Identify which cell holds the provided text, then report its (X, Y) central coordinate. 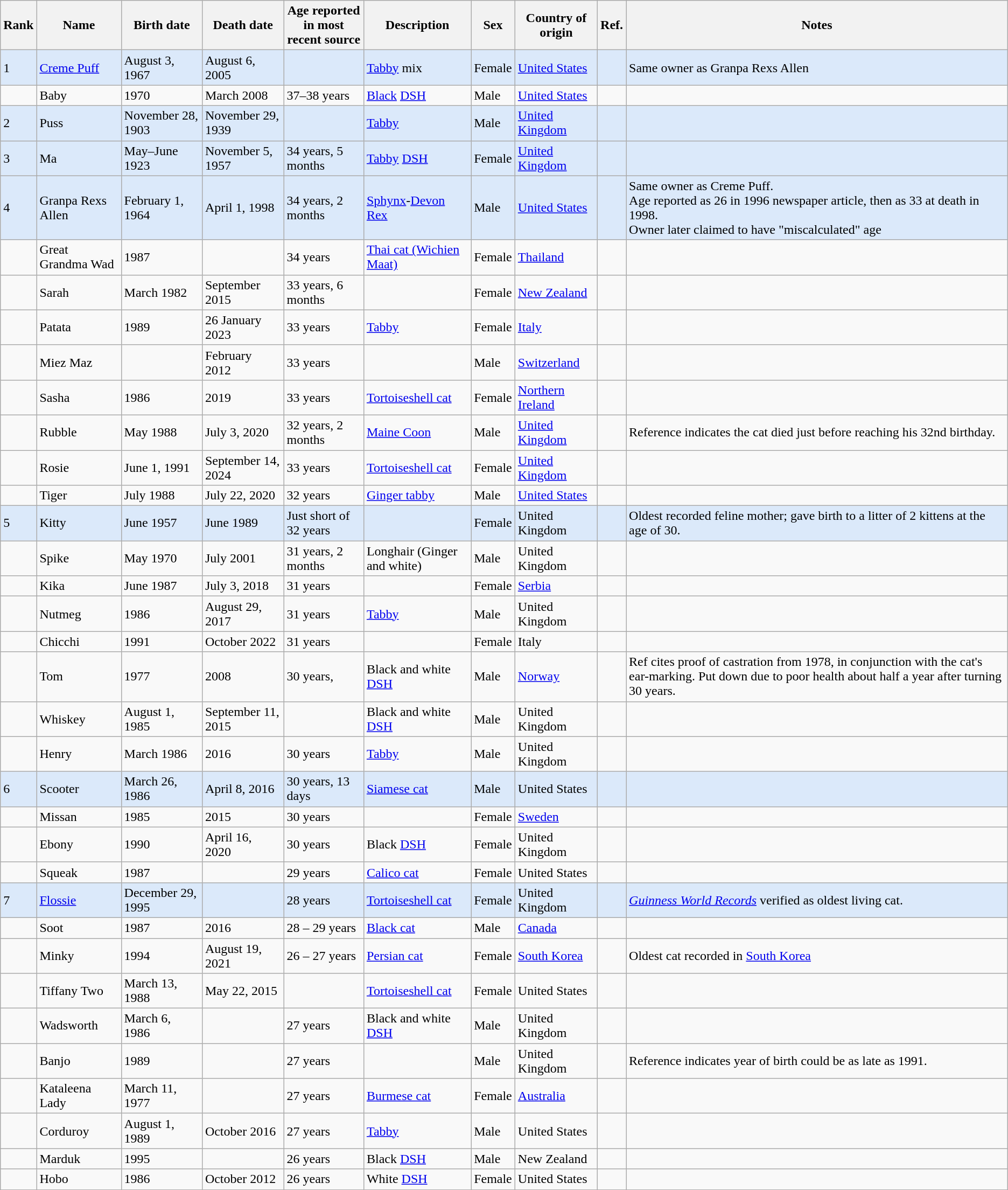
5 (18, 524)
May 1988 (162, 432)
33 years, 6 months (324, 292)
1990 (162, 845)
June 1989 (243, 524)
South Korea (556, 956)
Ginger tabby (417, 496)
Reference indicates year of birth could be as late as 1991. (817, 1061)
Serbia (556, 586)
Kataleena Lady (79, 1096)
2 (18, 123)
March 11, 1977 (162, 1096)
June 1987 (162, 586)
26 January 2023 (243, 328)
Patata (79, 328)
Chicchi (79, 642)
November 5, 1957 (243, 158)
February 1, 1964 (162, 208)
Nutmeg (79, 614)
Ma (79, 158)
August 1, 1989 (162, 1131)
Norway (556, 677)
Soot (79, 928)
Age reportedin mostrecent source (324, 25)
28 – 29 years (324, 928)
December 29, 1995 (162, 900)
September 14, 2024 (243, 468)
6 (18, 789)
March 2008 (243, 95)
Ebony (79, 845)
August 1, 1985 (162, 719)
34 years, 5 months (324, 158)
July 1988 (162, 496)
Flossie (79, 900)
August 19, 2021 (243, 956)
May–June 1923 (162, 158)
Canada (556, 928)
Description (417, 25)
Black cat (417, 928)
June 1957 (162, 524)
August 6, 2005 (243, 68)
34 years (324, 258)
July 22, 2020 (243, 496)
Granpa Rexs Allen (79, 208)
Great Grandma Wad (79, 258)
Reference indicates the cat died just before reaching his 32nd birthday. (817, 432)
1995 (162, 1159)
Rubble (79, 432)
7 (18, 900)
April 8, 2016 (243, 789)
Puss (79, 123)
Country of origin (556, 25)
September 2015 (243, 292)
Longhair (Ginger and white) (417, 558)
August 29, 2017 (243, 614)
Tabby DSH (417, 158)
August 3, 1967 (162, 68)
Thailand (556, 258)
March 6, 1986 (162, 1026)
March 13, 1988 (162, 991)
March 1986 (162, 754)
Birth date (162, 25)
29 years (324, 872)
Notes (817, 25)
June 1, 1991 (162, 468)
Guinness World Records verified as oldest living cat. (817, 900)
3 (18, 158)
July 3, 2018 (243, 586)
November 28, 1903 (162, 123)
Sarah (79, 292)
Oldest recorded feline mother; gave birth to a litter of 2 kittens at the age of 30. (817, 524)
30 years, 13 days (324, 789)
May 1970 (162, 558)
1991 (162, 642)
July 2001 (243, 558)
Siamese cat (417, 789)
Rank (18, 25)
2015 (243, 817)
Tiger (79, 496)
Ref. (612, 25)
2008 (243, 677)
Death date (243, 25)
Switzerland (556, 362)
Sweden (556, 817)
Rosie (79, 468)
Sex (493, 25)
Calico cat (417, 872)
26 – 27 years (324, 956)
Hobo (79, 1179)
Corduroy (79, 1131)
Burmese cat (417, 1096)
1985 (162, 817)
1 (18, 68)
Miez Maz (79, 362)
Banjo (79, 1061)
October 2012 (243, 1179)
Thai cat (Wichien Maat) (417, 258)
March 26, 1986 (162, 789)
Whiskey (79, 719)
Just short of 32 years (324, 524)
4 (18, 208)
30 years, (324, 677)
Same owner as Granpa Rexs Allen (817, 68)
April 16, 2020 (243, 845)
Henry (79, 754)
31 years, 2 months (324, 558)
Name (79, 25)
May 22, 2015 (243, 991)
Australia (556, 1096)
Kika (79, 586)
Kitty (79, 524)
Squeak (79, 872)
Wadsworth (79, 1026)
White DSH (417, 1179)
February 2012 (243, 362)
32 years (324, 496)
Persian cat (417, 956)
April 1, 1998 (243, 208)
Northern Ireland (556, 398)
1977 (162, 677)
Marduk (79, 1159)
September 11, 2015 (243, 719)
Same owner as Creme Puff.Age reported as 26 in 1996 newspaper article, then as 33 at death in 1998.Owner later claimed to have "miscalculated" age (817, 208)
Tabby mix (417, 68)
Maine Coon (417, 432)
Creme Puff (79, 68)
1994 (162, 956)
Oldest cat recorded in South Korea (817, 956)
34 years, 2 months (324, 208)
July 3, 2020 (243, 432)
Spike (79, 558)
Scooter (79, 789)
Tom (79, 677)
Baby (79, 95)
October 2022 (243, 642)
Sphynx-Devon Rex (417, 208)
37–38 years (324, 95)
28 years (324, 900)
Sasha (79, 398)
March 1982 (162, 292)
Minky (79, 956)
1970 (162, 95)
Missan (79, 817)
32 years, 2 months (324, 432)
November 29, 1939 (243, 123)
Tiffany Two (79, 991)
October 2016 (243, 1131)
2019 (243, 398)
